For the text-containing cell, return its midpoint in (X, Y) coordinate format. 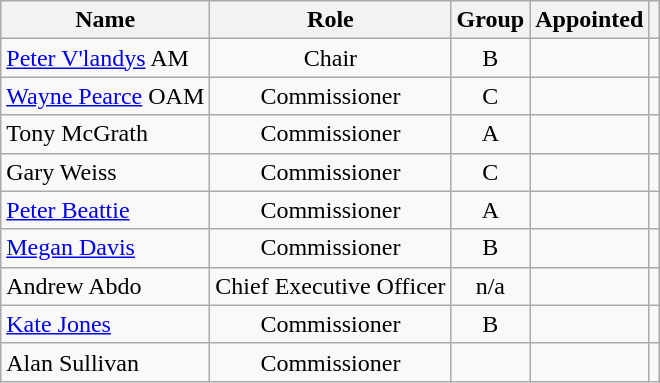
Role (330, 20)
Alan Sullivan (106, 362)
Chief Executive Officer (330, 286)
Wayne Pearce OAM (106, 96)
Tony McGrath (106, 134)
Appointed (590, 20)
Megan Davis (106, 248)
Chair (330, 58)
Gary Weiss (106, 172)
Peter Beattie (106, 210)
Name (106, 20)
n/a (490, 286)
Peter V'landys AM (106, 58)
Group (490, 20)
Andrew Abdo (106, 286)
Kate Jones (106, 324)
